Scan for the cell matching the given text and deliver its [x, y] coordinate at center. 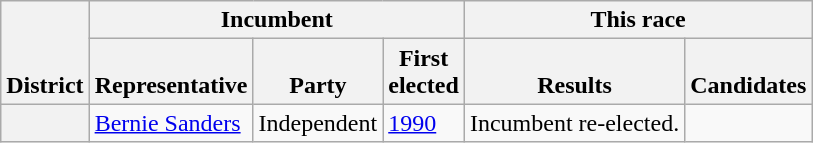
Incumbent [276, 20]
District [45, 52]
Bernie Sanders [171, 123]
Candidates [748, 72]
Results [574, 72]
Incumbent re-elected. [574, 123]
Independent [318, 123]
Party [318, 72]
Firstelected [424, 72]
1990 [424, 123]
This race [638, 20]
Representative [171, 72]
